Capture the cell that displays the provided text and extract its (X, Y) central coordinate. 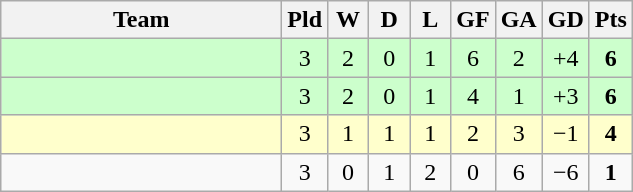
+3 (566, 96)
L (430, 20)
−1 (566, 134)
GF (473, 20)
−6 (566, 172)
Pts (610, 20)
D (390, 20)
Team (142, 20)
+4 (566, 58)
GD (566, 20)
W (348, 20)
Pld (305, 20)
GA (518, 20)
